Find where the given text appears and provide that cell's center as [x, y] coordinate. 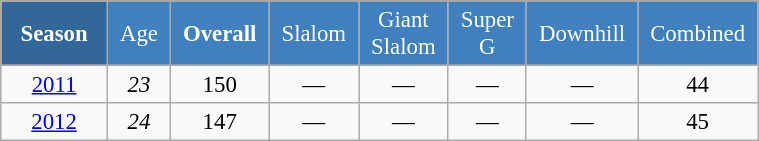
Combined [698, 34]
150 [219, 85]
Slalom [314, 34]
23 [138, 85]
Super G [487, 34]
Downhill [582, 34]
Age [138, 34]
44 [698, 85]
GiantSlalom [404, 34]
Season [54, 34]
2011 [54, 85]
Overall [219, 34]
2012 [54, 122]
24 [138, 122]
147 [219, 122]
45 [698, 122]
